Return (X, Y) of the center of cell containing provided text 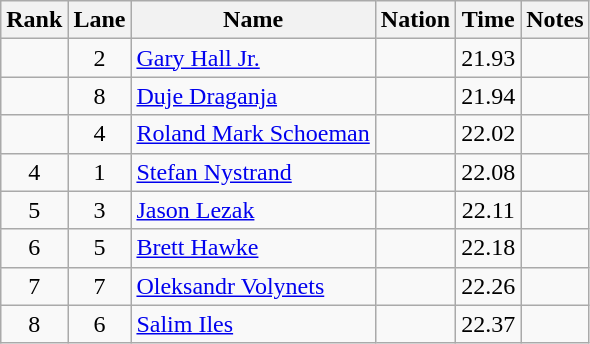
Gary Hall Jr. (253, 58)
Salim Iles (253, 324)
22.26 (488, 286)
22.08 (488, 172)
22.11 (488, 210)
Notes (555, 20)
Brett Hawke (253, 248)
Time (488, 20)
1 (100, 172)
22.18 (488, 248)
Rank (34, 20)
Oleksandr Volynets (253, 286)
21.94 (488, 96)
Name (253, 20)
22.02 (488, 134)
21.93 (488, 58)
3 (100, 210)
2 (100, 58)
Stefan Nystrand (253, 172)
Duje Draganja (253, 96)
Jason Lezak (253, 210)
Roland Mark Schoeman (253, 134)
Nation (415, 20)
22.37 (488, 324)
Lane (100, 20)
